Locate the cell with the specified text and output its (X, Y) center coordinate. 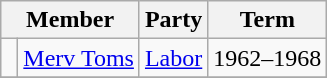
1962–1968 (268, 58)
Term (268, 20)
Party (173, 20)
Labor (173, 58)
Member (70, 20)
Merv Toms (79, 58)
